Search for the cell housing the specified text and yield its (X, Y) center coordinate. 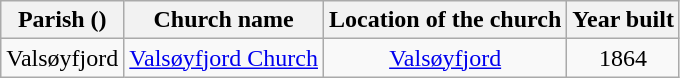
1864 (624, 58)
Location of the church (446, 20)
Year built (624, 20)
Valsøyfjord Church (224, 58)
Church name (224, 20)
Parish () (62, 20)
